Identify which cell holds the provided text, then report its [x, y] central coordinate. 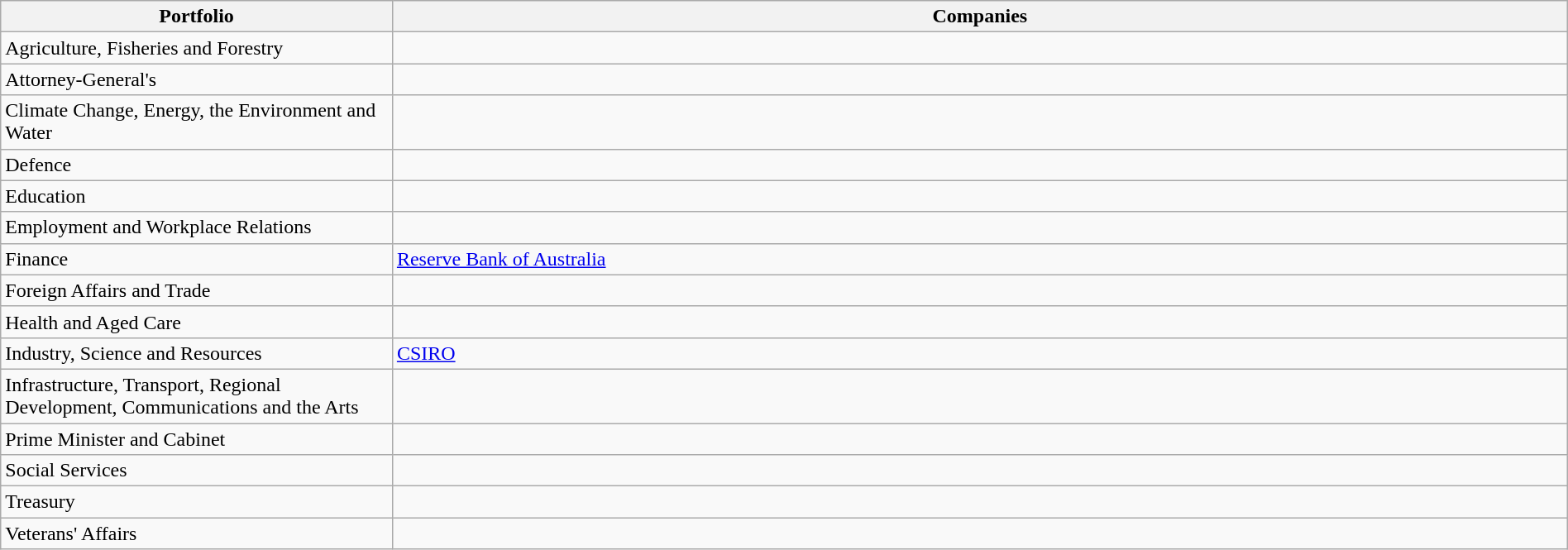
Prime Minister and Cabinet [197, 439]
Infrastructure, Transport, Regional Development, Communications and the Arts [197, 395]
Companies [979, 17]
Foreign Affairs and Trade [197, 290]
Finance [197, 259]
Veterans' Affairs [197, 533]
Industry, Science and Resources [197, 353]
Employment and Workplace Relations [197, 227]
Portfolio [197, 17]
Treasury [197, 502]
CSIRO [979, 353]
Social Services [197, 471]
Agriculture, Fisheries and Forestry [197, 48]
Health and Aged Care [197, 322]
Climate Change, Energy, the Environment and Water [197, 122]
Education [197, 196]
Reserve Bank of Australia [979, 259]
Defence [197, 165]
Attorney-General's [197, 79]
